From the cell containing the given text, extract its center point as [X, Y] coordinate. 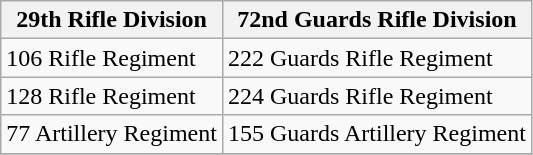
106 Rifle Regiment [112, 58]
128 Rifle Regiment [112, 96]
222 Guards Rifle Regiment [376, 58]
224 Guards Rifle Regiment [376, 96]
77 Artillery Regiment [112, 134]
155 Guards Artillery Regiment [376, 134]
72nd Guards Rifle Division [376, 20]
29th Rifle Division [112, 20]
